Locate the cell with the specified text and output its (X, Y) center coordinate. 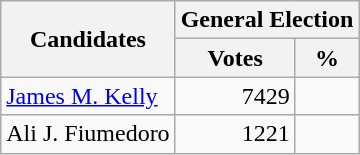
1221 (235, 134)
Votes (235, 58)
Ali J. Fiumedoro (88, 134)
% (327, 58)
General Election (267, 20)
Candidates (88, 39)
7429 (235, 96)
James M. Kelly (88, 96)
